Find where the given text appears and provide that cell's center as (x, y) coordinate. 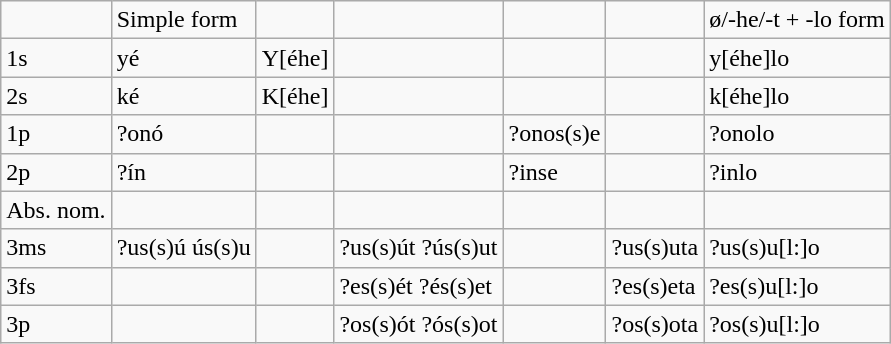
y[éhe]lo (798, 58)
3p (56, 324)
K[éhe] (295, 96)
ø/-he/-t + -lo form (798, 20)
yé (184, 58)
1p (56, 134)
?onolo (798, 134)
?os(s)ót ?ós(s)ot (418, 324)
Abs. nom. (56, 210)
2p (56, 172)
2s (56, 96)
Simple form (184, 20)
1s (56, 58)
?es(s)u[l:]o (798, 286)
?os(s)ota (655, 324)
?us(s)u[l:]o (798, 248)
?onos(s)e (554, 134)
3ms (56, 248)
k[éhe]lo (798, 96)
?inlo (798, 172)
?es(s)ét ?és(s)et (418, 286)
?os(s)u[l:]o (798, 324)
?onó (184, 134)
?us(s)ú ús(s)u (184, 248)
3fs (56, 286)
?us(s)út ?ús(s)ut (418, 248)
ké (184, 96)
?ín (184, 172)
?es(s)eta (655, 286)
?inse (554, 172)
?us(s)uta (655, 248)
Y[éhe] (295, 58)
